Extract the [x, y] coordinate from the center of the cell holding the provided text.  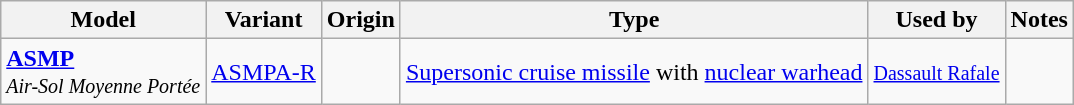
Model [104, 20]
Variant [264, 20]
Supersonic cruise missile with nuclear warhead [634, 72]
Dassault Rafale [936, 72]
Type [634, 20]
Notes [1039, 20]
Origin [360, 20]
ASMPA-R [264, 72]
Used by [936, 20]
ASMPAir-Sol Moyenne Portée [104, 72]
